Determine the (X, Y) coordinate at the center of the cell enclosing the given text.  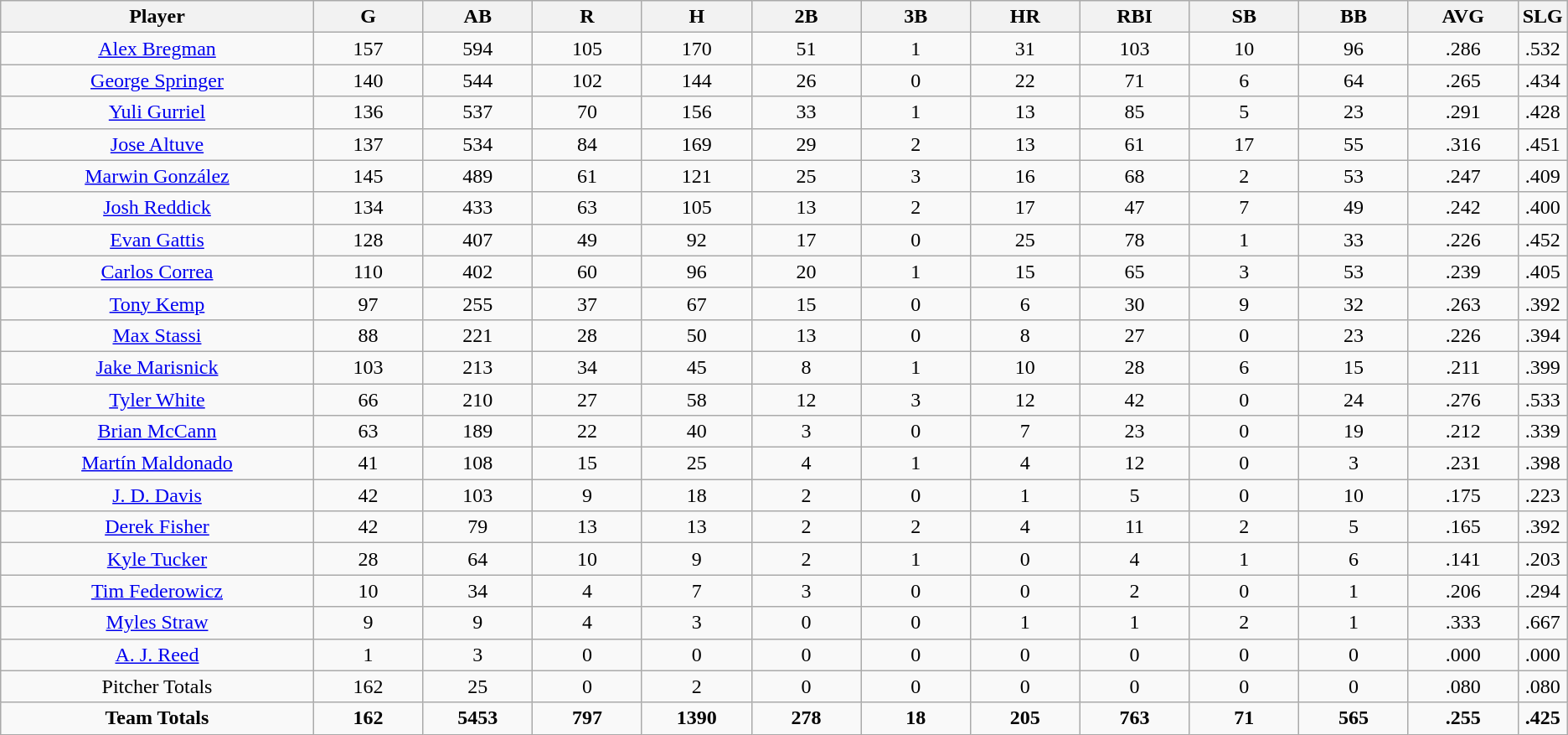
144 (697, 80)
29 (806, 144)
763 (1134, 718)
65 (1134, 272)
433 (477, 208)
.141 (1462, 559)
.175 (1462, 495)
Myles Straw (157, 623)
210 (477, 400)
.399 (1543, 367)
16 (1025, 176)
.333 (1462, 623)
140 (369, 80)
Player (157, 17)
50 (697, 335)
Tony Kemp (157, 303)
255 (477, 303)
278 (806, 718)
85 (1134, 112)
Evan Gattis (157, 240)
145 (369, 176)
.409 (1543, 176)
221 (477, 335)
88 (369, 335)
.276 (1462, 400)
.394 (1543, 335)
.242 (1462, 208)
30 (1134, 303)
.211 (1462, 367)
SB (1245, 17)
47 (1134, 208)
.247 (1462, 176)
102 (588, 80)
32 (1354, 303)
537 (477, 112)
60 (588, 272)
.532 (1543, 49)
51 (806, 49)
40 (697, 432)
58 (697, 400)
.451 (1543, 144)
84 (588, 144)
.316 (1462, 144)
Josh Reddick (157, 208)
AVG (1462, 17)
407 (477, 240)
Jake Marisnick (157, 367)
.405 (1543, 272)
Derek Fisher (157, 527)
.223 (1543, 495)
Yuli Gurriel (157, 112)
544 (477, 80)
489 (477, 176)
.533 (1543, 400)
HR (1025, 17)
170 (697, 49)
157 (369, 49)
.231 (1462, 463)
5453 (477, 718)
Brian McCann (157, 432)
Kyle Tucker (157, 559)
.239 (1462, 272)
128 (369, 240)
.452 (1543, 240)
.165 (1462, 527)
Marwin González (157, 176)
66 (369, 400)
Jose Altuve (157, 144)
31 (1025, 49)
Tim Federowicz (157, 591)
.339 (1543, 432)
G (369, 17)
79 (477, 527)
24 (1354, 400)
AB (477, 17)
.203 (1543, 559)
565 (1354, 718)
RBI (1134, 17)
189 (477, 432)
213 (477, 367)
67 (697, 303)
11 (1134, 527)
136 (369, 112)
Tyler White (157, 400)
97 (369, 303)
.286 (1462, 49)
.206 (1462, 591)
.425 (1543, 718)
108 (477, 463)
594 (477, 49)
.263 (1462, 303)
797 (588, 718)
92 (697, 240)
George Springer (157, 80)
.291 (1462, 112)
19 (1354, 432)
R (588, 17)
A. J. Reed (157, 655)
41 (369, 463)
Team Totals (157, 718)
Carlos Correa (157, 272)
Pitcher Totals (157, 686)
26 (806, 80)
110 (369, 272)
70 (588, 112)
78 (1134, 240)
J. D. Davis (157, 495)
55 (1354, 144)
.255 (1462, 718)
BB (1354, 17)
.294 (1543, 591)
3B (916, 17)
H (697, 17)
121 (697, 176)
.434 (1543, 80)
.667 (1543, 623)
45 (697, 367)
137 (369, 144)
2B (806, 17)
68 (1134, 176)
SLG (1543, 17)
134 (369, 208)
.265 (1462, 80)
Alex Bregman (157, 49)
169 (697, 144)
156 (697, 112)
.428 (1543, 112)
402 (477, 272)
.212 (1462, 432)
534 (477, 144)
.400 (1543, 208)
Max Stassi (157, 335)
20 (806, 272)
1390 (697, 718)
Martín Maldonado (157, 463)
37 (588, 303)
.398 (1543, 463)
205 (1025, 718)
